Provide the [X, Y] coordinate of the cell's center where the given text is located.  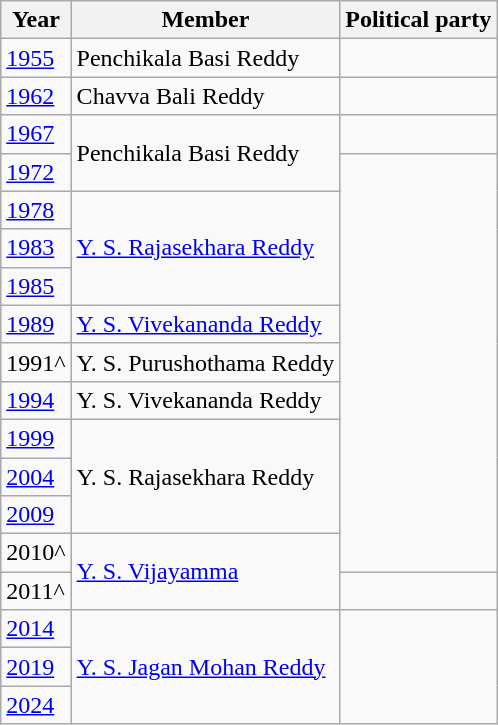
2004 [36, 477]
1978 [36, 210]
2019 [36, 667]
2024 [36, 705]
2014 [36, 629]
1985 [36, 286]
Year [36, 20]
1967 [36, 134]
Member [206, 20]
1972 [36, 172]
Political party [418, 20]
1999 [36, 438]
1955 [36, 58]
1994 [36, 400]
2010^ [36, 553]
1989 [36, 324]
Y. S. Vijayamma [206, 572]
1983 [36, 248]
1991^ [36, 362]
2009 [36, 515]
2011^ [36, 591]
Y. S. Jagan Mohan Reddy [206, 667]
1962 [36, 96]
Chavva Bali Reddy [206, 96]
Y. S. Purushothama Reddy [206, 362]
